Provide the [X, Y] coordinate of the cell's center where the given text is located.  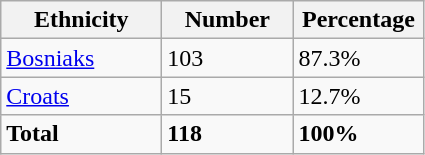
100% [358, 134]
Croats [82, 96]
15 [228, 96]
12.7% [358, 96]
Percentage [358, 20]
103 [228, 58]
87.3% [358, 58]
Number [228, 20]
Total [82, 134]
Ethnicity [82, 20]
118 [228, 134]
Bosniaks [82, 58]
